For the text-containing cell, return its midpoint in [X, Y] coordinate format. 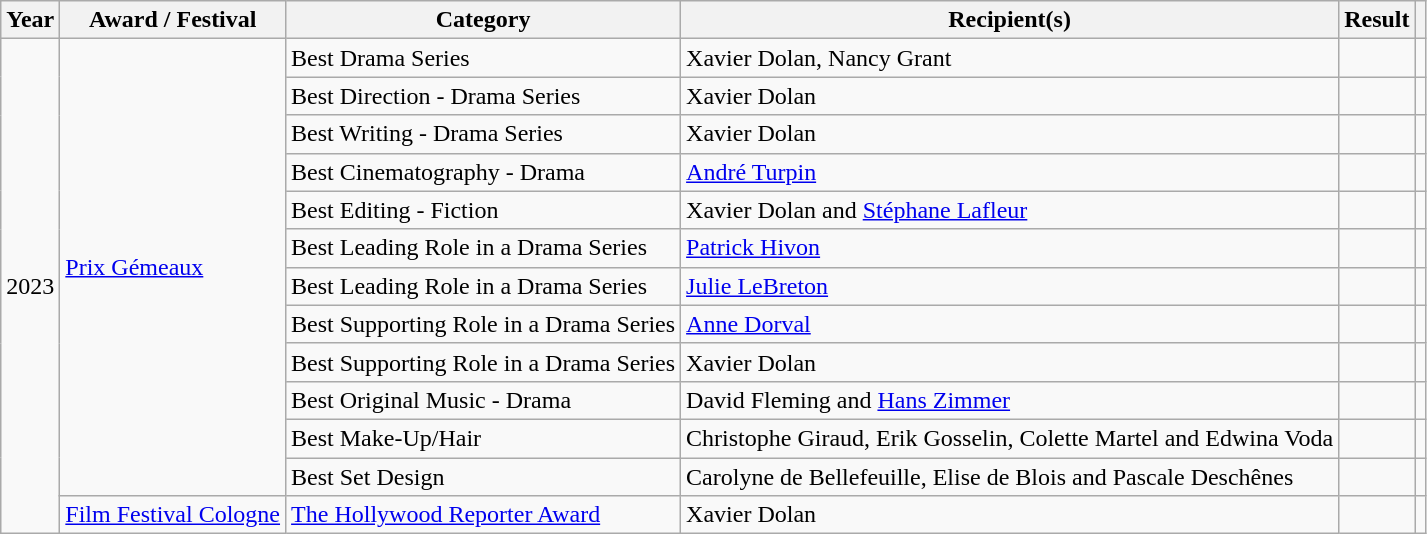
The Hollywood Reporter Award [484, 515]
Carolyne de Bellefeuille, Elise de Blois and Pascale Deschênes [1010, 477]
Anne Dorval [1010, 324]
Recipient(s) [1010, 20]
Best Drama Series [484, 58]
Xavier Dolan, Nancy Grant [1010, 58]
Christophe Giraud, Erik Gosselin, Colette Martel and Edwina Voda [1010, 438]
Result [1377, 20]
David Fleming and Hans Zimmer [1010, 400]
Best Cinematography - Drama [484, 172]
Best Set Design [484, 477]
Best Make-Up/Hair [484, 438]
Patrick Hivon [1010, 248]
Year [30, 20]
2023 [30, 286]
Award / Festival [173, 20]
Category [484, 20]
Best Writing - Drama Series [484, 134]
Best Editing - Fiction [484, 210]
Prix Gémeaux [173, 268]
Best Direction - Drama Series [484, 96]
Julie LeBreton [1010, 286]
André Turpin [1010, 172]
Film Festival Cologne [173, 515]
Best Original Music - Drama [484, 400]
Xavier Dolan and Stéphane Lafleur [1010, 210]
